Provide the (X, Y) coordinate of the cell's center where the given text is located.  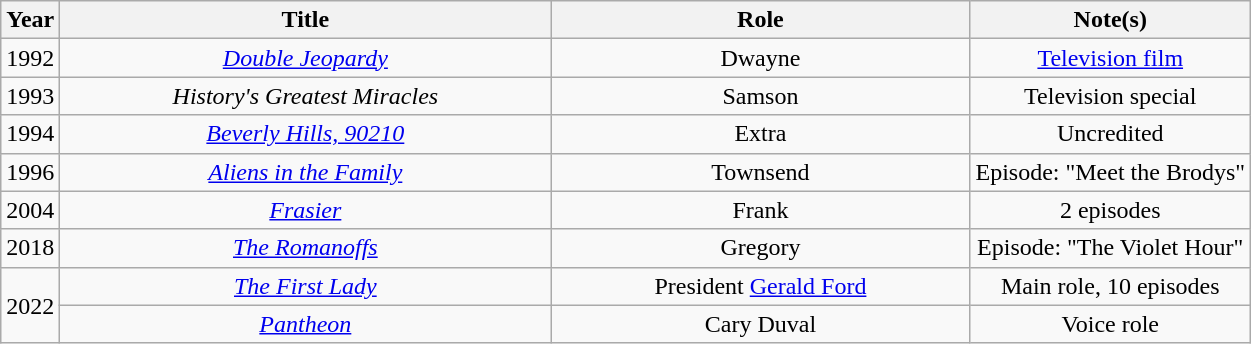
1994 (30, 134)
The Romanoffs (306, 248)
Frasier (306, 210)
Samson (760, 96)
Double Jeopardy (306, 58)
Gregory (760, 248)
Television film (1110, 58)
The First Lady (306, 286)
Townsend (760, 172)
Aliens in the Family (306, 172)
Voice role (1110, 324)
Episode: "The Violet Hour" (1110, 248)
2018 (30, 248)
2022 (30, 305)
History's Greatest Miracles (306, 96)
1993 (30, 96)
Dwayne (760, 58)
1996 (30, 172)
2004 (30, 210)
1992 (30, 58)
Episode: "Meet the Brodys" (1110, 172)
Role (760, 20)
Television special (1110, 96)
Year (30, 20)
Title (306, 20)
Frank (760, 210)
Main role, 10 episodes (1110, 286)
Cary Duval (760, 324)
Uncredited (1110, 134)
Note(s) (1110, 20)
Pantheon (306, 324)
President Gerald Ford (760, 286)
Extra (760, 134)
Beverly Hills, 90210 (306, 134)
2 episodes (1110, 210)
